Detect which cell encompasses the target text, then output its (X, Y) center coordinate. 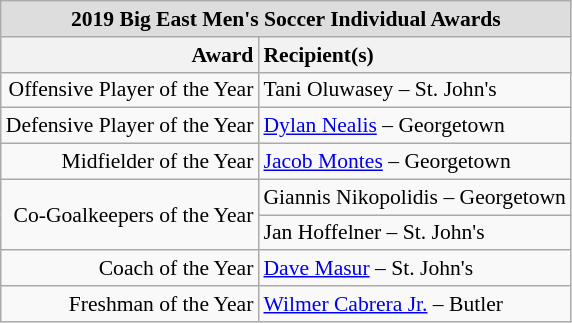
Defensive Player of the Year (130, 126)
2019 Big East Men's Soccer Individual Awards (286, 19)
Dylan Nealis – Georgetown (414, 126)
Freshman of the Year (130, 304)
Giannis Nikopolidis – Georgetown (414, 197)
Co-Goalkeepers of the Year (130, 214)
Midfielder of the Year (130, 162)
Jacob Montes – Georgetown (414, 162)
Jan Hoffelner – St. John's (414, 233)
Wilmer Cabrera Jr. – Butler (414, 304)
Award (130, 55)
Dave Masur – St. John's (414, 269)
Coach of the Year (130, 269)
Offensive Player of the Year (130, 90)
Recipient(s) (414, 55)
Tani Oluwasey – St. John's (414, 90)
